Locate the cell with the specified text and output its [x, y] center coordinate. 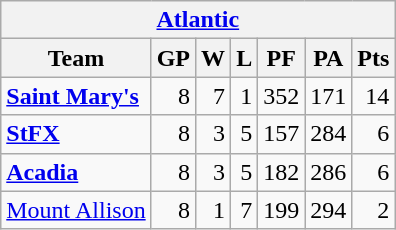
GP [173, 58]
286 [328, 172]
StFX [76, 134]
Pts [374, 58]
352 [282, 96]
Mount Allison [76, 210]
157 [282, 134]
W [214, 58]
PF [282, 58]
Saint Mary's [76, 96]
Acadia [76, 172]
Atlantic [198, 20]
199 [282, 210]
294 [328, 210]
PA [328, 58]
182 [282, 172]
2 [374, 210]
14 [374, 96]
171 [328, 96]
Team [76, 58]
L [244, 58]
284 [328, 134]
